For the text-containing cell, return its midpoint in [x, y] coordinate format. 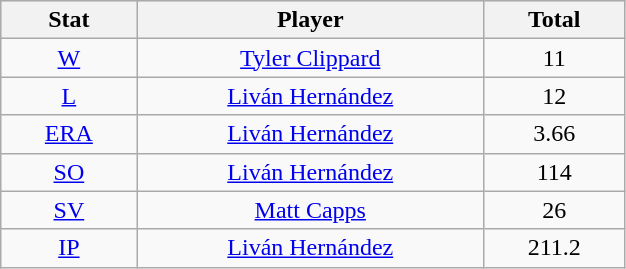
SO [69, 172]
ERA [69, 134]
L [69, 96]
W [69, 58]
Tyler Clippard [310, 58]
Matt Capps [310, 210]
SV [69, 210]
211.2 [554, 248]
26 [554, 210]
114 [554, 172]
Total [554, 20]
IP [69, 248]
12 [554, 96]
11 [554, 58]
Player [310, 20]
Stat [69, 20]
3.66 [554, 134]
